Find where the given text appears and provide that cell's center as [X, Y] coordinate. 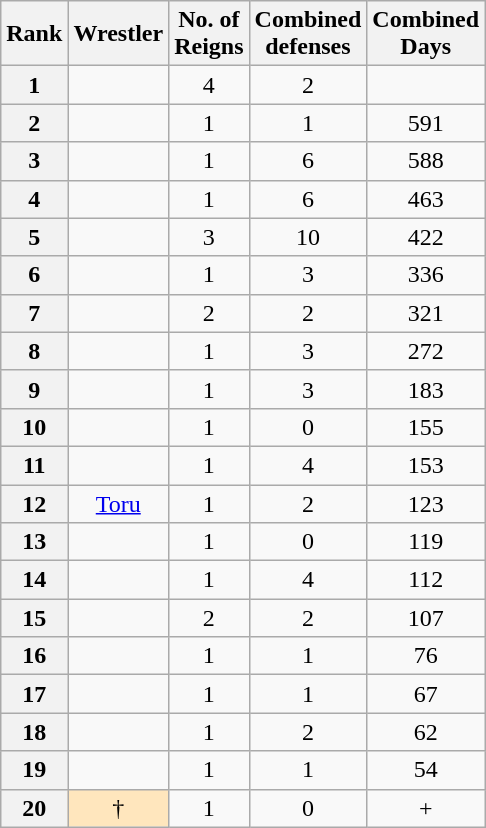
19 [34, 770]
+ [426, 808]
No. ofReigns [209, 34]
9 [34, 389]
7 [34, 313]
107 [426, 618]
183 [426, 389]
588 [426, 161]
Toru [118, 503]
17 [34, 694]
12 [34, 503]
13 [34, 542]
20 [34, 808]
14 [34, 580]
463 [426, 199]
67 [426, 694]
153 [426, 465]
Combineddefenses [308, 34]
112 [426, 580]
CombinedDays [426, 34]
5 [34, 237]
Wrestler [118, 34]
336 [426, 275]
62 [426, 732]
272 [426, 351]
8 [34, 351]
15 [34, 618]
591 [426, 123]
54 [426, 770]
16 [34, 656]
422 [426, 237]
123 [426, 503]
321 [426, 313]
† [118, 808]
76 [426, 656]
155 [426, 427]
Rank [34, 34]
11 [34, 465]
18 [34, 732]
119 [426, 542]
